Pinpoint the cell where the given text exists, returning its (X, Y) midpoint coordinate. 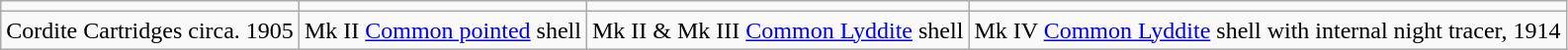
Mk II & Mk III Common Lyddite shell (777, 30)
Cordite Cartridges circa. 1905 (150, 30)
Mk II Common pointed shell (443, 30)
Mk IV Common Lyddite shell with internal night tracer, 1914 (1267, 30)
